Return the (X, Y) coordinate for the center point of the cell that contains the specified text.  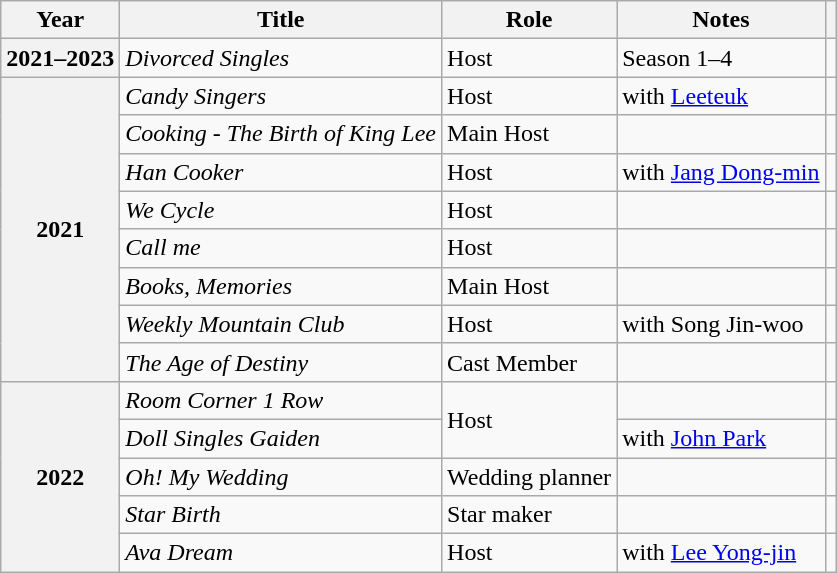
Title (281, 20)
Star Birth (281, 515)
Books, Memories (281, 286)
Room Corner 1 Row (281, 400)
Notes (721, 20)
Wedding planner (530, 477)
with Jang Dong-min (721, 172)
Han Cooker (281, 172)
We Cycle (281, 210)
Cast Member (530, 362)
Doll Singles Gaiden (281, 438)
2021–2023 (60, 58)
Ava Dream (281, 553)
Weekly Mountain Club (281, 324)
Oh! My Wedding (281, 477)
The Age of Destiny (281, 362)
Cooking - The Birth of King Lee (281, 134)
Year (60, 20)
Divorced Singles (281, 58)
2021 (60, 229)
with John Park (721, 438)
Candy Singers (281, 96)
2022 (60, 476)
Call me (281, 248)
with Song Jin-woo (721, 324)
with Lee Yong-jin (721, 553)
with Leeteuk (721, 96)
Role (530, 20)
Season 1–4 (721, 58)
Star maker (530, 515)
